Determine the [x, y] coordinate at the center of the cell enclosing the given text.  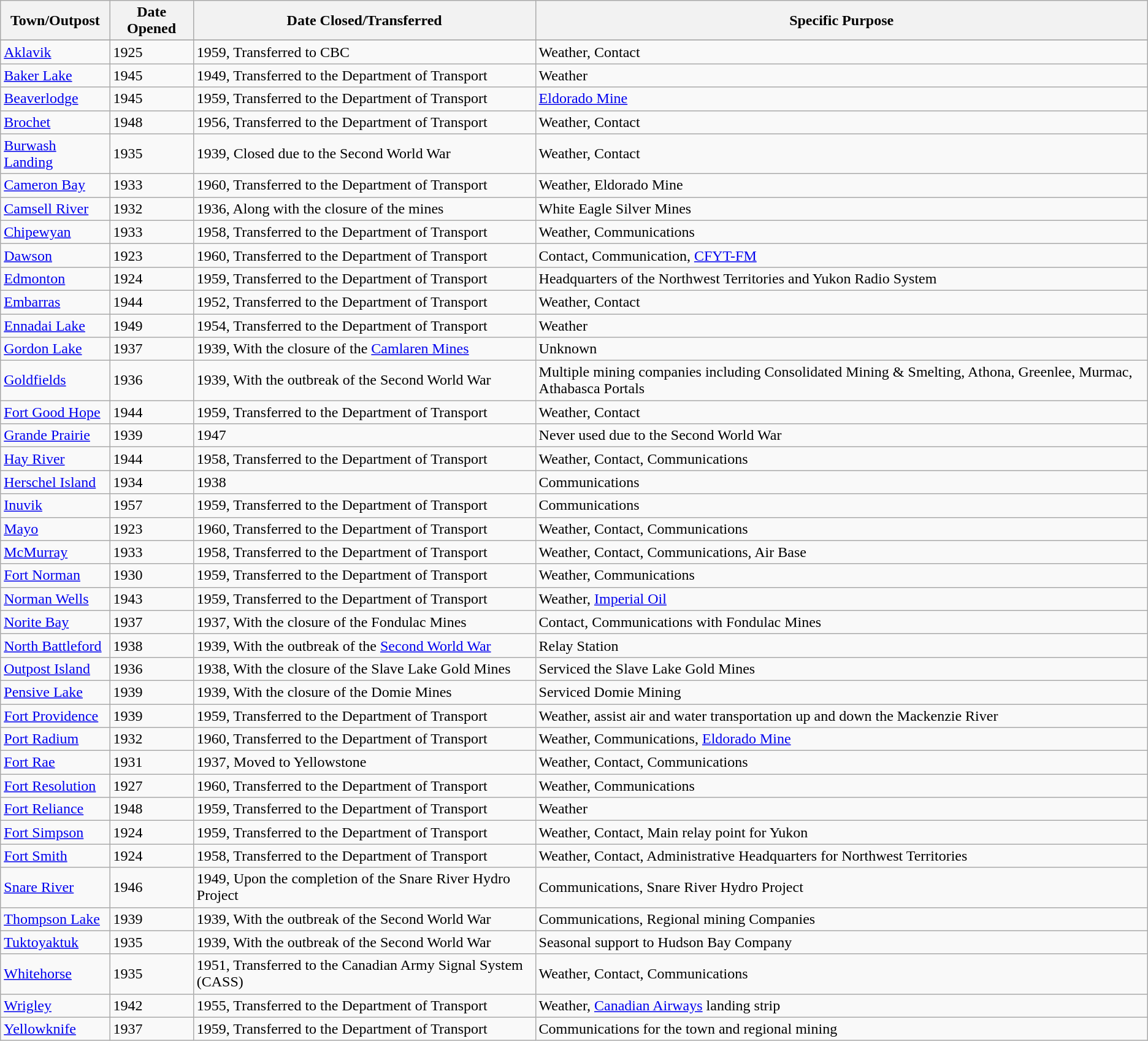
Dawson [55, 255]
1937, Moved to Yellowstone [364, 763]
Aklavik [55, 52]
1954, Transferred to the Department of Transport [364, 326]
1938, With the closure of the Slave Lake Gold Mines [364, 669]
Eldorado Mine [841, 99]
Fort Good Hope [55, 412]
Communications for the town and regional mining [841, 1029]
Never used due to the Second World War [841, 436]
Port Radium [55, 739]
Beaverlodge [55, 99]
1939, Closed due to the Second World War [364, 153]
Weather, Communications, Eldorado Mine [841, 739]
Weather, Eldorado Mine [841, 185]
1949 [151, 326]
McMurray [55, 552]
Cameron Bay [55, 185]
Brochet [55, 122]
Tuktoyaktuk [55, 942]
Fort Rae [55, 763]
Fort Resolution [55, 786]
Herschel Island [55, 482]
1937, With the closure of the Fondulac Mines [364, 622]
Baker Lake [55, 75]
Weather, Contact, Administrative Headquarters for Northwest Territories [841, 856]
Specific Purpose [841, 21]
1931 [151, 763]
1949, Transferred to the Department of Transport [364, 75]
1951, Transferred to the Canadian Army Signal System (CASS) [364, 974]
Chipewyan [55, 232]
1939, With the closure of the Domie Mines [364, 692]
Multiple mining companies including Consolidated Mining & Smelting, Athona, Greenlee, Murmac, Athabasca Portals [841, 380]
Unknown [841, 349]
Weather, Contact, Communications, Air Base [841, 552]
Snare River [55, 887]
Fort Simpson [55, 832]
Serviced Domie Mining [841, 692]
1946 [151, 887]
Embarras [55, 302]
Fort Reliance [55, 809]
Weather, assist air and water transportation up and down the Mackenzie River [841, 716]
Norman Wells [55, 599]
Wrigley [55, 1005]
Norite Bay [55, 622]
Burwash Landing [55, 153]
Serviced the Slave Lake Gold Mines [841, 669]
Contact, Communications with Fondulac Mines [841, 622]
1930 [151, 575]
1934 [151, 482]
White Eagle Silver Mines [841, 209]
Goldfields [55, 380]
Fort Providence [55, 716]
Date Closed/Transferred [364, 21]
Thompson Lake [55, 919]
Weather, Imperial Oil [841, 599]
1942 [151, 1005]
Seasonal support to Hudson Bay Company [841, 942]
1957 [151, 505]
1949, Upon the completion of the Snare River Hydro Project [364, 887]
1925 [151, 52]
Weather, Contact, Main relay point for Yukon [841, 832]
Fort Norman [55, 575]
1956, Transferred to the Department of Transport [364, 122]
Inuvik [55, 505]
1955, Transferred to the Department of Transport [364, 1005]
1952, Transferred to the Department of Transport [364, 302]
Communications, Snare River Hydro Project [841, 887]
North Battleford [55, 645]
1936, Along with the closure of the mines [364, 209]
Pensive Lake [55, 692]
Headquarters of the Northwest Territories and Yukon Radio System [841, 278]
Yellowknife [55, 1029]
Date Opened [151, 21]
Ennadai Lake [55, 326]
1927 [151, 786]
Gordon Lake [55, 349]
Camsell River [55, 209]
Mayo [55, 529]
Weather, Canadian Airways landing strip [841, 1005]
Outpost Island [55, 669]
Communications, Regional mining Companies [841, 919]
1943 [151, 599]
Contact, Communication, CFYT-FM [841, 255]
Edmonton [55, 278]
1959, Transferred to CBC [364, 52]
Fort Smith [55, 856]
1947 [364, 436]
Hay River [55, 459]
Town/Outpost [55, 21]
Whitehorse [55, 974]
1939, With the closure of the Camlaren Mines [364, 349]
Grande Prairie [55, 436]
Relay Station [841, 645]
